Identify which cell holds the provided text, then report its (X, Y) central coordinate. 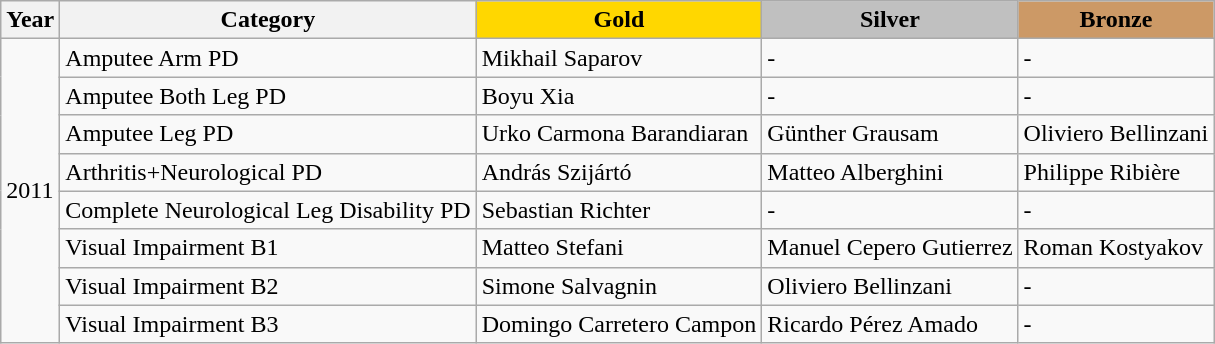
Boyu Xia (619, 96)
2011 (30, 191)
Urko Carmona Barandiaran (619, 134)
Amputee Both Leg PD (268, 96)
Silver (890, 20)
Category (268, 20)
Matteo Stefani (619, 248)
Arthritis+Neurological PD (268, 172)
Ricardo Pérez Amado (890, 324)
Manuel Cepero Gutierrez (890, 248)
Roman Kostyakov (1116, 248)
Amputee Leg PD (268, 134)
Günther Grausam (890, 134)
Matteo Alberghini (890, 172)
Gold (619, 20)
Mikhail Saparov (619, 58)
Simone Salvagnin (619, 286)
Year (30, 20)
András Szijártó (619, 172)
Philippe Ribière (1116, 172)
Complete Neurological Leg Disability PD (268, 210)
Visual Impairment B3 (268, 324)
Visual Impairment B1 (268, 248)
Domingo Carretero Campon (619, 324)
Sebastian Richter (619, 210)
Bronze (1116, 20)
Amputee Arm PD (268, 58)
Visual Impairment B2 (268, 286)
